Detect which cell encompasses the target text, then output its (x, y) center coordinate. 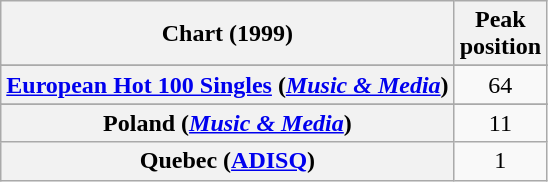
Chart (1999) (228, 34)
Peakposition (500, 34)
European Hot 100 Singles (Music & Media) (228, 85)
1 (500, 161)
Poland (Music & Media) (228, 123)
Quebec (ADISQ) (228, 161)
11 (500, 123)
64 (500, 85)
